Output the [x, y] coordinate of the center of the cell containing the given text.  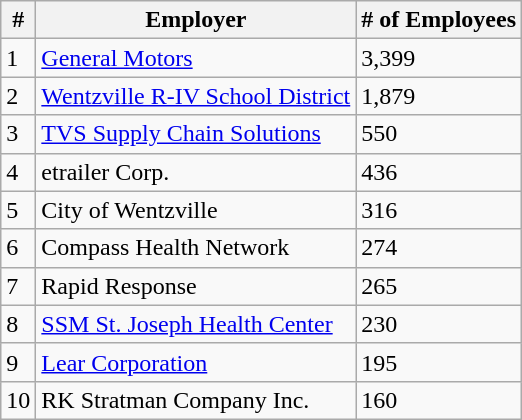
# [18, 20]
Employer [196, 20]
7 [18, 286]
Wentzville R-IV School District [196, 96]
5 [18, 210]
SSM St. Joseph Health Center [196, 324]
6 [18, 248]
3,399 [439, 58]
8 [18, 324]
Rapid Response [196, 286]
1 [18, 58]
4 [18, 172]
etrailer Corp. [196, 172]
Lear Corporation [196, 362]
10 [18, 400]
160 [439, 400]
195 [439, 362]
550 [439, 134]
Compass Health Network [196, 248]
316 [439, 210]
436 [439, 172]
230 [439, 324]
9 [18, 362]
TVS Supply Chain Solutions [196, 134]
City of Wentzville [196, 210]
2 [18, 96]
265 [439, 286]
RK Stratman Company Inc. [196, 400]
3 [18, 134]
General Motors [196, 58]
274 [439, 248]
# of Employees [439, 20]
1,879 [439, 96]
